Capture the cell that displays the provided text and extract its [x, y] central coordinate. 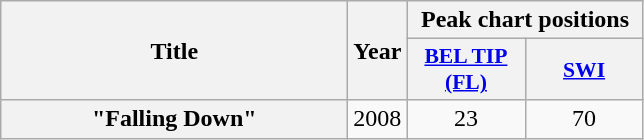
BEL TIP(FL) [466, 70]
Title [174, 50]
2008 [378, 119]
Year [378, 50]
70 [584, 119]
Peak chart positions [525, 20]
SWI [584, 70]
23 [466, 119]
"Falling Down" [174, 119]
